Return [x, y] of the center of cell containing provided text 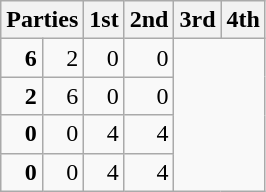
3rd [198, 20]
2nd [149, 20]
Parties [42, 20]
1st [104, 20]
4th [243, 20]
